Provide the (X, Y) coordinate of the cell's center where the given text is located.  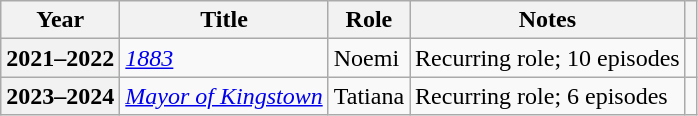
Noemi (368, 58)
Notes (548, 20)
Mayor of Kingstown (224, 96)
Role (368, 20)
Recurring role; 6 episodes (548, 96)
2023–2024 (60, 96)
Year (60, 20)
1883 (224, 58)
2021–2022 (60, 58)
Title (224, 20)
Recurring role; 10 episodes (548, 58)
Tatiana (368, 96)
